Provide the (x, y) coordinate of the cell's center where the given text is located.  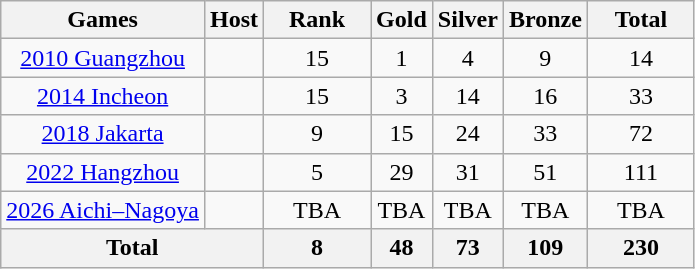
1 (402, 58)
3 (402, 96)
16 (545, 96)
2026 Aichi–Nagoya (103, 210)
2018 Jakarta (103, 134)
4 (468, 58)
29 (402, 172)
109 (545, 248)
31 (468, 172)
73 (468, 248)
72 (640, 134)
51 (545, 172)
Host (234, 20)
48 (402, 248)
2010 Guangzhou (103, 58)
230 (640, 248)
Rank (318, 20)
Games (103, 20)
24 (468, 134)
111 (640, 172)
2022 Hangzhou (103, 172)
Silver (468, 20)
Bronze (545, 20)
5 (318, 172)
2014 Incheon (103, 96)
8 (318, 248)
Gold (402, 20)
